Determine the (x, y) coordinate at the center of the cell enclosing the given text.  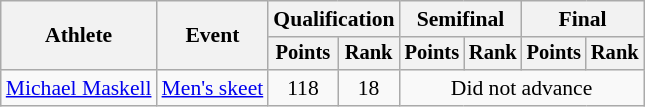
Michael Maskell (79, 88)
Qualification (334, 19)
118 (302, 88)
Athlete (79, 36)
Did not advance (522, 88)
Semifinal (461, 19)
18 (369, 88)
Final (583, 19)
Men's skeet (213, 88)
Event (213, 36)
